Detect which cell encompasses the target text, then output its (x, y) center coordinate. 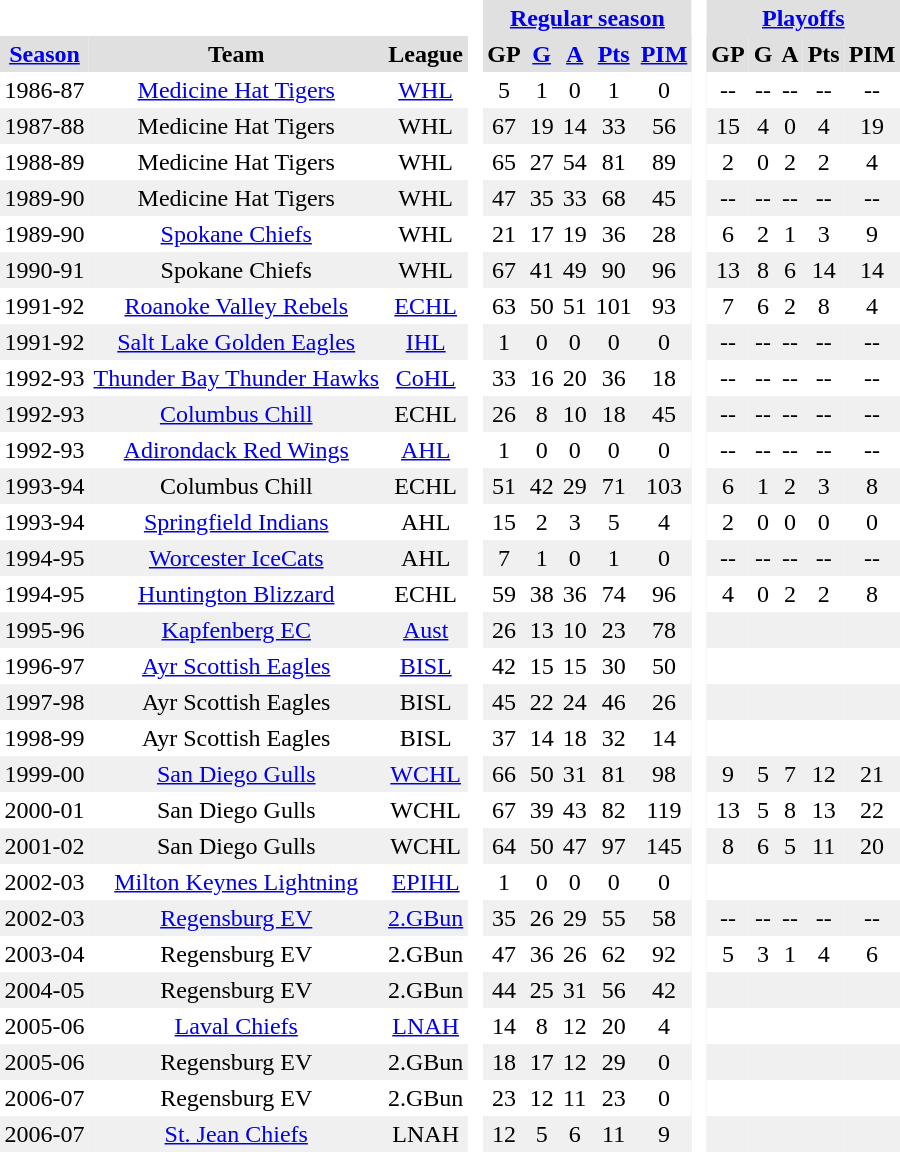
65 (504, 162)
24 (574, 702)
Playoffs (804, 18)
28 (664, 234)
90 (614, 270)
1996-97 (44, 666)
63 (504, 306)
41 (542, 270)
1986-87 (44, 90)
93 (664, 306)
43 (574, 810)
55 (614, 918)
1999-00 (44, 774)
39 (542, 810)
Thunder Bay Thunder Hawks (236, 378)
25 (542, 990)
37 (504, 738)
2003-04 (44, 954)
1998-99 (44, 738)
1987-88 (44, 126)
CoHL (425, 378)
49 (574, 270)
58 (664, 918)
59 (504, 594)
64 (504, 846)
Laval Chiefs (236, 1026)
1997-98 (44, 702)
2001-02 (44, 846)
Milton Keynes Lightning (236, 882)
League (425, 54)
78 (664, 630)
66 (504, 774)
38 (542, 594)
119 (664, 810)
EPIHL (425, 882)
103 (664, 486)
Springfield Indians (236, 522)
2004-05 (44, 990)
82 (614, 810)
68 (614, 198)
71 (614, 486)
97 (614, 846)
Roanoke Valley Rebels (236, 306)
16 (542, 378)
145 (664, 846)
98 (664, 774)
Worcester IceCats (236, 558)
30 (614, 666)
44 (504, 990)
Kapfenberg EC (236, 630)
Aust (425, 630)
Season (44, 54)
1995-96 (44, 630)
IHL (425, 342)
54 (574, 162)
62 (614, 954)
74 (614, 594)
Salt Lake Golden Eagles (236, 342)
101 (614, 306)
Huntington Blizzard (236, 594)
Team (236, 54)
32 (614, 738)
Adirondack Red Wings (236, 450)
1988-89 (44, 162)
89 (664, 162)
Regular season (588, 18)
27 (542, 162)
1990-91 (44, 270)
St. Jean Chiefs (236, 1134)
46 (614, 702)
92 (664, 954)
2000-01 (44, 810)
